Find where the given text appears and provide that cell's center as (x, y) coordinate. 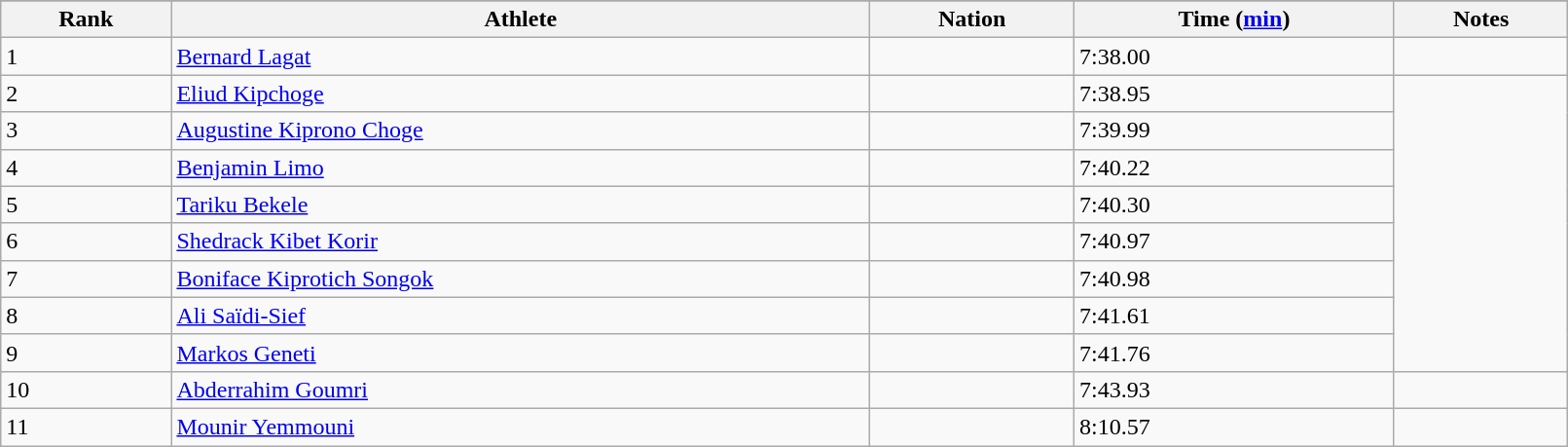
7:43.93 (1234, 390)
Markos Geneti (521, 353)
Benjamin Limo (521, 168)
Athlete (521, 19)
7:38.95 (1234, 93)
6 (86, 242)
Eliud Kipchoge (521, 93)
11 (86, 427)
2 (86, 93)
Bernard Lagat (521, 56)
Notes (1481, 19)
7:41.76 (1234, 353)
9 (86, 353)
Boniface Kiprotich Songok (521, 279)
7:41.61 (1234, 316)
Augustine Kiprono Choge (521, 130)
7 (86, 279)
7:40.22 (1234, 168)
10 (86, 390)
7:39.99 (1234, 130)
7:40.30 (1234, 205)
8 (86, 316)
8:10.57 (1234, 427)
Shedrack Kibet Korir (521, 242)
7:40.97 (1234, 242)
Ali Saïdi-Sief (521, 316)
Rank (86, 19)
Abderrahim Goumri (521, 390)
Nation (972, 19)
Tariku Bekele (521, 205)
Mounir Yemmouni (521, 427)
7:38.00 (1234, 56)
3 (86, 130)
7:40.98 (1234, 279)
1 (86, 56)
5 (86, 205)
4 (86, 168)
Time (min) (1234, 19)
